Provide the [x, y] coordinate of the cell's center where the given text is located.  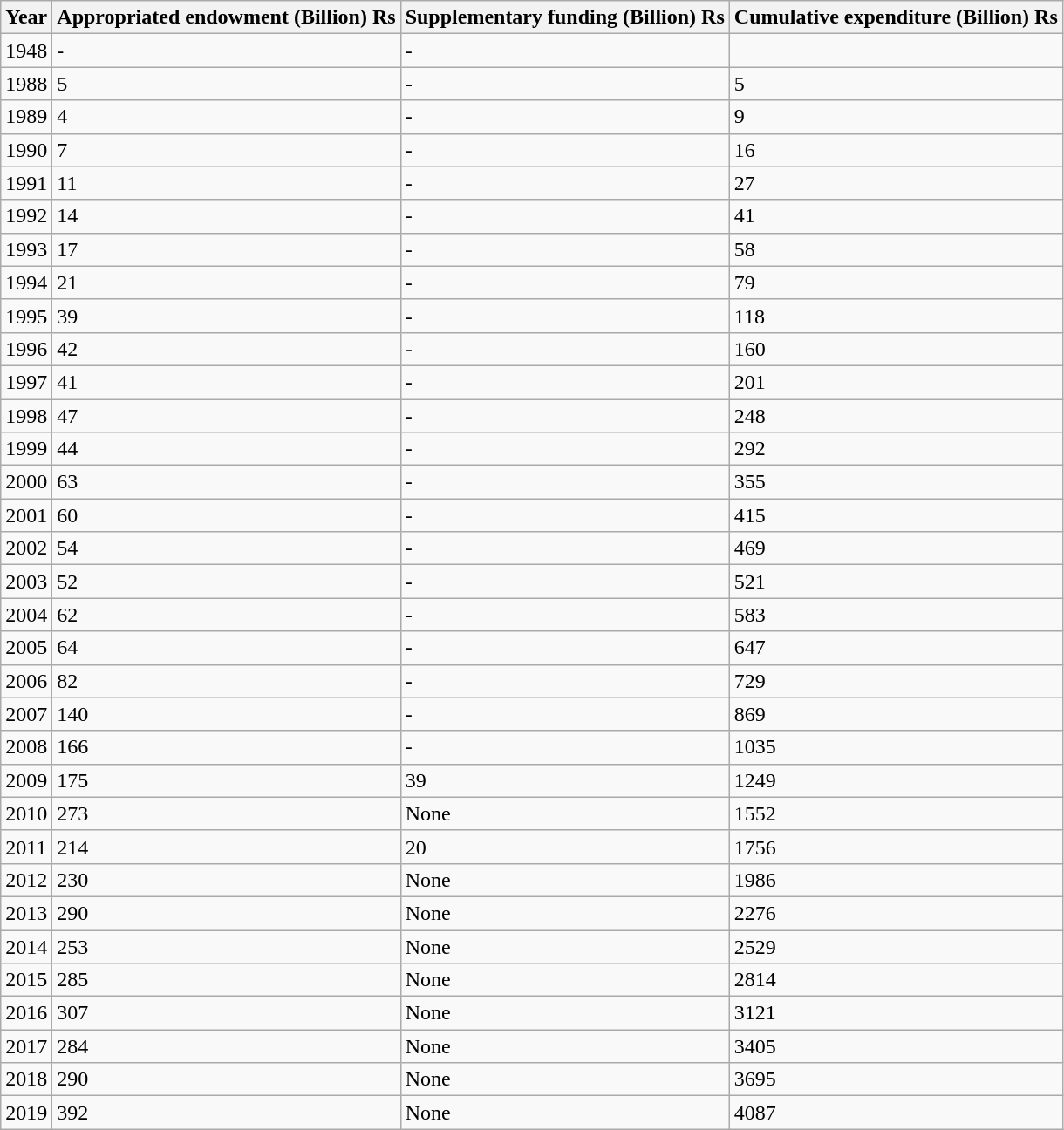
1249 [896, 780]
2004 [26, 615]
583 [896, 615]
1948 [26, 51]
79 [896, 282]
60 [227, 515]
9 [896, 117]
2015 [26, 980]
Supplementary funding (Billion) Rs [565, 17]
2008 [26, 747]
647 [896, 648]
2012 [26, 880]
64 [227, 648]
Cumulative expenditure (Billion) Rs [896, 17]
2010 [26, 813]
175 [227, 780]
27 [896, 183]
1991 [26, 183]
1986 [896, 880]
273 [227, 813]
1756 [896, 847]
47 [227, 416]
1996 [26, 349]
2007 [26, 714]
2529 [896, 946]
160 [896, 349]
292 [896, 449]
2019 [26, 1113]
2002 [26, 548]
2006 [26, 681]
2003 [26, 582]
521 [896, 582]
17 [227, 249]
63 [227, 482]
285 [227, 980]
1988 [26, 84]
230 [227, 880]
2016 [26, 1013]
2018 [26, 1079]
1989 [26, 117]
214 [227, 847]
Appropriated endowment (Billion) Rs [227, 17]
16 [896, 150]
355 [896, 482]
42 [227, 349]
4 [227, 117]
1552 [896, 813]
284 [227, 1046]
2005 [26, 648]
469 [896, 548]
2000 [26, 482]
1997 [26, 382]
2017 [26, 1046]
392 [227, 1113]
2001 [26, 515]
1999 [26, 449]
14 [227, 216]
1993 [26, 249]
4087 [896, 1113]
11 [227, 183]
1994 [26, 282]
1035 [896, 747]
2013 [26, 913]
729 [896, 681]
2814 [896, 980]
2009 [26, 780]
44 [227, 449]
21 [227, 282]
7 [227, 150]
1992 [26, 216]
1990 [26, 150]
307 [227, 1013]
118 [896, 316]
415 [896, 515]
1998 [26, 416]
140 [227, 714]
3121 [896, 1013]
869 [896, 714]
253 [227, 946]
2014 [26, 946]
201 [896, 382]
20 [565, 847]
248 [896, 416]
1995 [26, 316]
2011 [26, 847]
Year [26, 17]
3405 [896, 1046]
166 [227, 747]
3695 [896, 1079]
62 [227, 615]
54 [227, 548]
58 [896, 249]
82 [227, 681]
52 [227, 582]
2276 [896, 913]
